Return (x, y) of the center of cell containing provided text 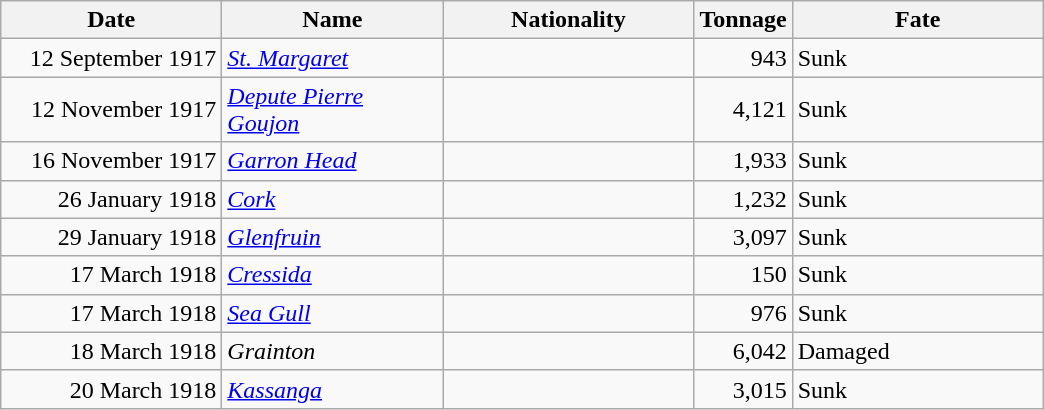
St. Margaret (332, 58)
Grainton (332, 351)
18 March 1918 (112, 351)
6,042 (743, 351)
Tonnage (743, 20)
Glenfruin (332, 237)
Cressida (332, 275)
26 January 1918 (112, 199)
Depute Pierre Goujon (332, 110)
Nationality (568, 20)
Fate (918, 20)
3,015 (743, 389)
Date (112, 20)
20 March 1918 (112, 389)
Kassanga (332, 389)
Damaged (918, 351)
Sea Gull (332, 313)
4,121 (743, 110)
Cork (332, 199)
1,933 (743, 161)
29 January 1918 (112, 237)
150 (743, 275)
Name (332, 20)
1,232 (743, 199)
16 November 1917 (112, 161)
12 November 1917 (112, 110)
12 September 1917 (112, 58)
Garron Head (332, 161)
943 (743, 58)
3,097 (743, 237)
976 (743, 313)
